Find where the given text appears and provide that cell's center as (x, y) coordinate. 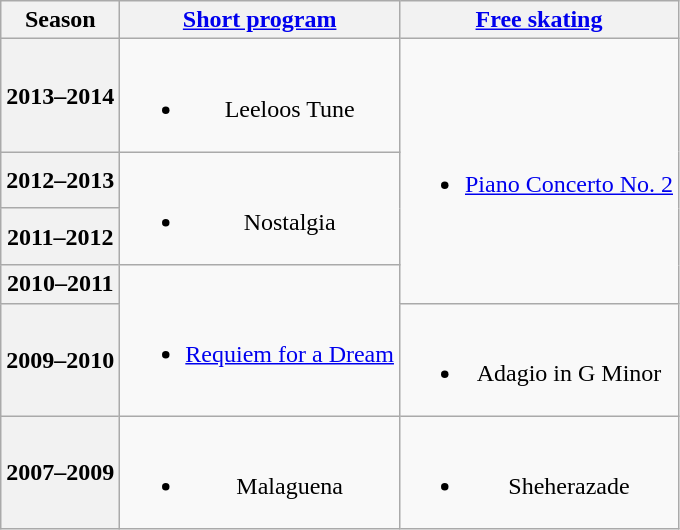
Adagio in G Minor (538, 360)
2011–2012 (60, 236)
Sheherazade (538, 472)
2010–2011 (60, 284)
Nostalgia (260, 208)
Piano Concerto No. 2 (538, 171)
Short program (260, 20)
Malaguena (260, 472)
2013–2014 (60, 96)
2007–2009 (60, 472)
Season (60, 20)
Free skating (538, 20)
2012–2013 (60, 180)
Leeloos Tune (260, 96)
2009–2010 (60, 360)
Requiem for a Dream (260, 340)
